Provide the [x, y] coordinate of the cell's center where the given text is located.  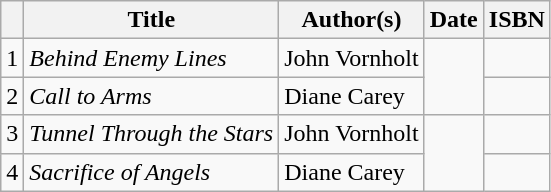
Title [152, 20]
Sacrifice of Angels [152, 172]
Tunnel Through the Stars [152, 134]
Author(s) [352, 20]
2 [12, 96]
ISBN [516, 20]
4 [12, 172]
3 [12, 134]
Call to Arms [152, 96]
Behind Enemy Lines [152, 58]
Date [454, 20]
1 [12, 58]
